Provide the (x, y) coordinate of the cell's center where the given text is located.  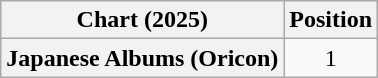
1 (331, 58)
Chart (2025) (142, 20)
Japanese Albums (Oricon) (142, 58)
Position (331, 20)
